Capture the cell that displays the provided text and extract its (x, y) central coordinate. 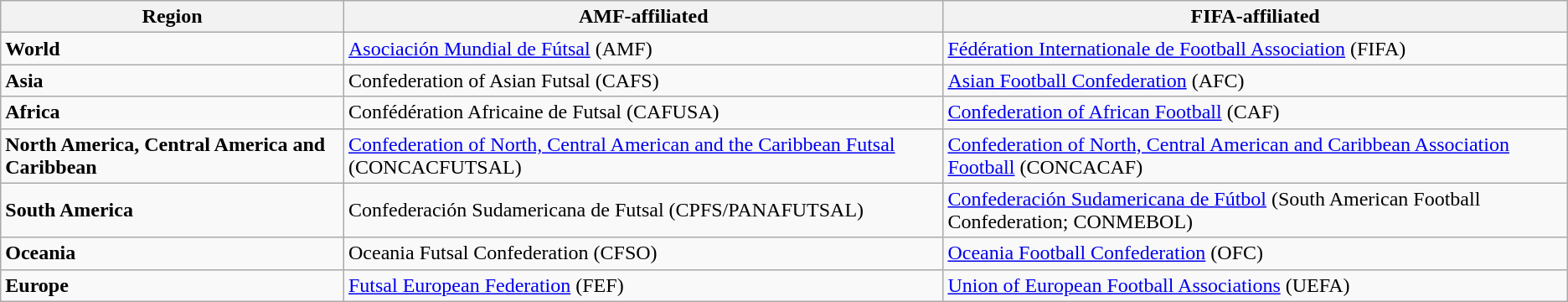
Confédération Africaine de Futsal (CAFUSA) (643, 112)
Confederation of African Football (CAF) (1255, 112)
Asociación Mundial de Fútsal (AMF) (643, 49)
Oceania (173, 253)
Oceania Football Confederation (OFC) (1255, 253)
North America, Central America and Caribbean (173, 156)
AMF-affiliated (643, 17)
Confederation of North, Central American and the Caribbean Futsal (CONCACFUTSAL) (643, 156)
South America (173, 210)
Region (173, 17)
FIFA-affiliated (1255, 17)
Africa (173, 112)
Union of European Football Associations (UEFA) (1255, 285)
Oceania Futsal Confederation (CFSO) (643, 253)
Confederación Sudamericana de Futsal (CPFS/PANAFUTSAL) (643, 210)
Confederation of Asian Futsal (CAFS) (643, 81)
Asia (173, 81)
Confederación Sudamericana de Fútbol (South American Football Confederation; CONMEBOL) (1255, 210)
Fédération Internationale de Football Association (FIFA) (1255, 49)
Confederation of North, Central American and Caribbean Association Football (CONCACAF) (1255, 156)
Europe (173, 285)
World (173, 49)
Asian Football Confederation (AFC) (1255, 81)
Futsal European Federation (FEF) (643, 285)
